Return [x, y] of the center of cell containing provided text 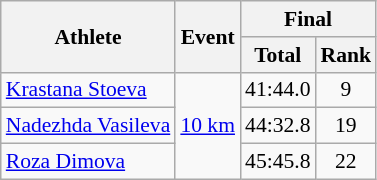
Nadezhda Vasileva [88, 126]
44:32.8 [278, 126]
Event [208, 36]
45:45.8 [278, 162]
19 [346, 126]
Roza Dimova [88, 162]
Krastana Stoeva [88, 90]
22 [346, 162]
Final [308, 19]
Athlete [88, 36]
Rank [346, 55]
Total [278, 55]
10 km [208, 126]
9 [346, 90]
41:44.0 [278, 90]
